Provide the (x, y) coordinate of the cell's center where the given text is located.  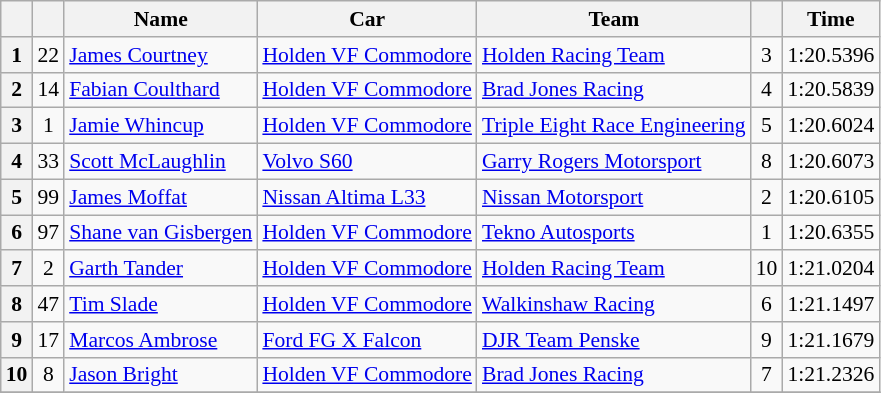
Fabian Coulthard (160, 90)
47 (48, 304)
Scott McLaughlin (160, 162)
DJR Team Penske (614, 340)
14 (48, 90)
1:21.1497 (830, 304)
Car (367, 19)
James Courtney (160, 55)
1:20.5396 (830, 55)
Marcos Ambrose (160, 340)
Ford FG X Falcon (367, 340)
1:21.1679 (830, 340)
James Moffat (160, 197)
1:21.2326 (830, 375)
Team (614, 19)
1:20.6073 (830, 162)
Garth Tander (160, 269)
1:20.6024 (830, 126)
Nissan Motorsport (614, 197)
Jamie Whincup (160, 126)
Jason Bright (160, 375)
1:20.6355 (830, 233)
1:20.5839 (830, 90)
1:21.0204 (830, 269)
Nissan Altima L33 (367, 197)
17 (48, 340)
Triple Eight Race Engineering (614, 126)
22 (48, 55)
Time (830, 19)
99 (48, 197)
Shane van Gisbergen (160, 233)
33 (48, 162)
97 (48, 233)
Name (160, 19)
Garry Rogers Motorsport (614, 162)
Walkinshaw Racing (614, 304)
Tekno Autosports (614, 233)
Volvo S60 (367, 162)
1:20.6105 (830, 197)
Tim Slade (160, 304)
